Output the (X, Y) coordinate of the center of the cell containing the given text.  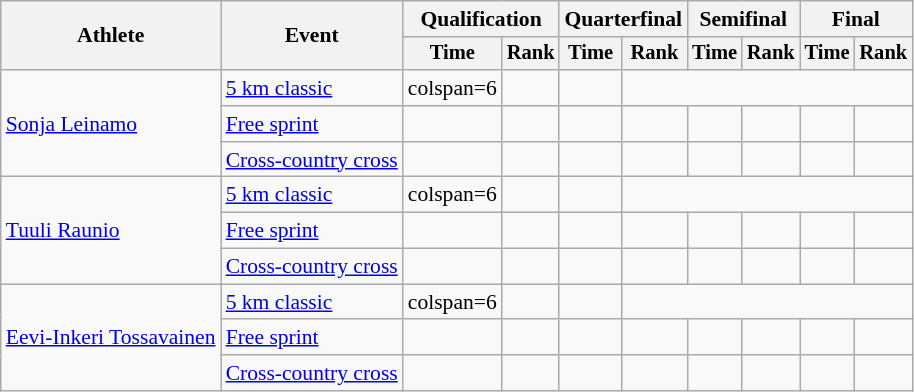
Eevi-Inkeri Tossavainen (111, 338)
Semifinal (743, 19)
Qualification (482, 19)
Sonja Leinamo (111, 124)
Athlete (111, 36)
Quarterfinal (623, 19)
Final (856, 19)
Tuuli Raunio (111, 230)
Event (312, 36)
